Return the [X, Y] coordinate for the center point of the cell that contains the specified text.  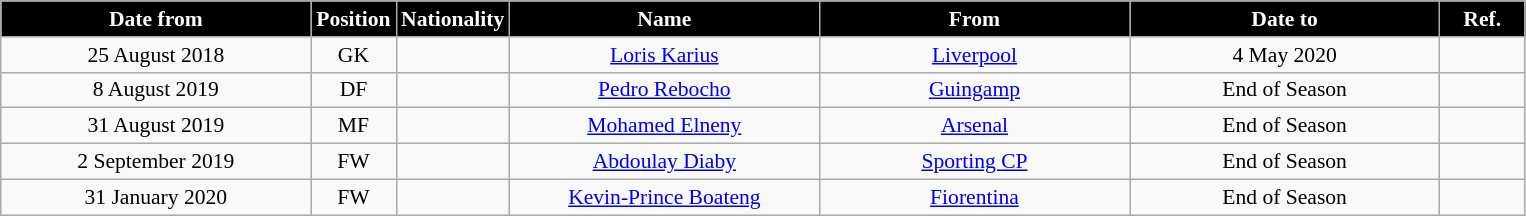
Nationality [452, 19]
Pedro Rebocho [664, 90]
Sporting CP [974, 162]
31 August 2019 [156, 126]
Date to [1285, 19]
25 August 2018 [156, 55]
Fiorentina [974, 197]
Loris Karius [664, 55]
Mohamed Elneny [664, 126]
Kevin-Prince Boateng [664, 197]
GK [354, 55]
MF [354, 126]
Arsenal [974, 126]
Date from [156, 19]
31 January 2020 [156, 197]
Abdoulay Diaby [664, 162]
Ref. [1482, 19]
From [974, 19]
8 August 2019 [156, 90]
Name [664, 19]
2 September 2019 [156, 162]
Position [354, 19]
Liverpool [974, 55]
Guingamp [974, 90]
4 May 2020 [1285, 55]
DF [354, 90]
